For the text-containing cell, return its midpoint in [x, y] coordinate format. 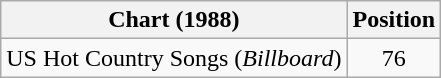
US Hot Country Songs (Billboard) [174, 58]
Position [394, 20]
Chart (1988) [174, 20]
76 [394, 58]
